Find where the given text appears and provide that cell's center as [x, y] coordinate. 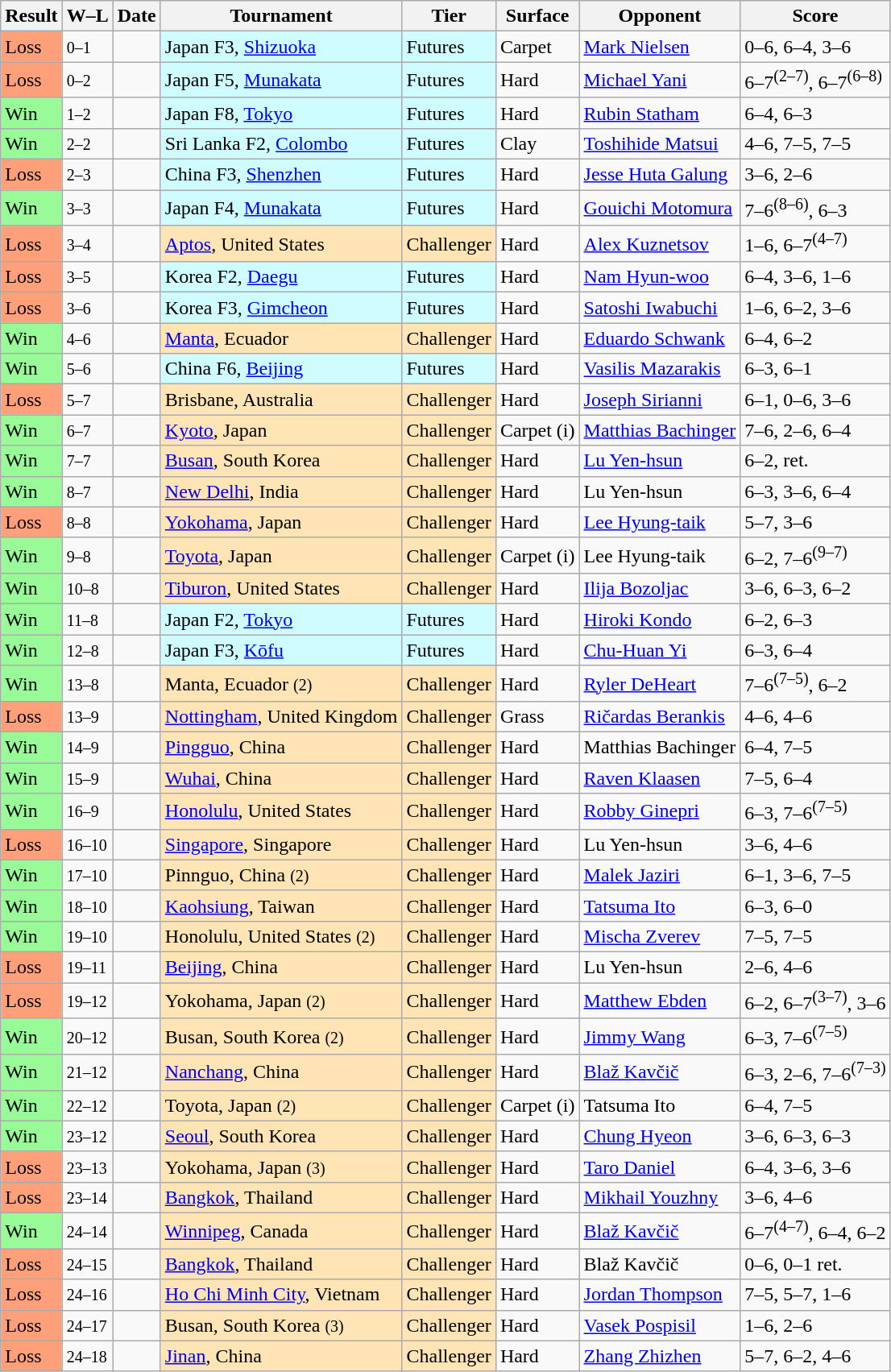
Opponent [660, 16]
Malek Jaziri [660, 875]
Seoul, South Korea [281, 1136]
6–3, 3–6, 6–4 [815, 491]
Yokohama, Japan (3) [281, 1167]
Jordan Thompson [660, 1295]
3–6, 2–6 [815, 175]
24–17 [87, 1325]
6–7(4–7), 6–4, 6–2 [815, 1231]
Grass [537, 717]
6–7(2–7), 6–7(6–8) [815, 81]
18–10 [87, 906]
1–6, 6–2, 3–6 [815, 308]
Japan F3, Shizuoka [281, 47]
2–2 [87, 143]
24–15 [87, 1264]
Aptos, United States [281, 243]
5–7, 3–6 [815, 522]
19–12 [87, 1001]
Gouichi Motomura [660, 208]
China F6, Beijing [281, 369]
Toyota, Japan (2) [281, 1105]
Vasek Pospisil [660, 1325]
4–6, 4–6 [815, 717]
Rubin Statham [660, 113]
3–6, 6–3, 6–3 [815, 1136]
7–5, 5–7, 1–6 [815, 1295]
6–3, 6–0 [815, 906]
Toshihide Matsui [660, 143]
7–6, 2–6, 6–4 [815, 430]
Winnipeg, Canada [281, 1231]
6–1, 3–6, 7–5 [815, 875]
1–2 [87, 113]
1–6, 6–7(4–7) [815, 243]
24–14 [87, 1231]
Busan, South Korea [281, 461]
Jimmy Wang [660, 1036]
2–6, 4–6 [815, 968]
3–3 [87, 208]
4–6, 7–5, 7–5 [815, 143]
21–12 [87, 1073]
Sri Lanka F2, Colombo [281, 143]
23–14 [87, 1197]
Mikhail Youzhny [660, 1197]
22–12 [87, 1105]
Clay [537, 143]
Matthew Ebden [660, 1001]
23–13 [87, 1167]
Tiburon, United States [281, 589]
6–1, 0–6, 3–6 [815, 400]
China F3, Shenzhen [281, 175]
Jinan, China [281, 1356]
16–10 [87, 844]
Nam Hyun-woo [660, 277]
0–6, 0–1 ret. [815, 1264]
16–9 [87, 812]
Carpet [537, 47]
6–4, 6–3 [815, 113]
W–L [87, 16]
Korea F3, Gimcheon [281, 308]
6–2, 6–7(3–7), 3–6 [815, 1001]
19–10 [87, 937]
7–5, 6–4 [815, 778]
1–6, 2–6 [815, 1325]
14–9 [87, 748]
12–8 [87, 650]
Mischa Zverev [660, 937]
6–2, 6–3 [815, 620]
Michael Yani [660, 81]
Busan, South Korea (2) [281, 1036]
Hiroki Kondo [660, 620]
Tournament [281, 16]
Pinnguo, China (2) [281, 875]
Score [815, 16]
Kyoto, Japan [281, 430]
11–8 [87, 620]
20–12 [87, 1036]
Kaohsiung, Taiwan [281, 906]
17–10 [87, 875]
13–8 [87, 683]
6–2, 7–6(9–7) [815, 556]
4–6 [87, 338]
Wuhai, China [281, 778]
Honolulu, United States (2) [281, 937]
Chu-Huan Yi [660, 650]
7–6(7–5), 6–2 [815, 683]
Japan F4, Munakata [281, 208]
15–9 [87, 778]
Raven Klaasen [660, 778]
Jesse Huta Galung [660, 175]
6–3, 2–6, 7–6(7–3) [815, 1073]
Manta, Ecuador (2) [281, 683]
Joseph Sirianni [660, 400]
Japan F8, Tokyo [281, 113]
Korea F2, Daegu [281, 277]
19–11 [87, 968]
Ryler DeHeart [660, 683]
Nottingham, United Kingdom [281, 717]
3–6, 6–3, 6–2 [815, 589]
0–1 [87, 47]
Singapore, Singapore [281, 844]
Japan F3, Kōfu [281, 650]
Vasilis Mazarakis [660, 369]
Tier [449, 16]
Mark Nielsen [660, 47]
Brisbane, Australia [281, 400]
Ričardas Berankis [660, 717]
6–4, 3–6, 3–6 [815, 1167]
0–2 [87, 81]
Eduardo Schwank [660, 338]
Chung Hyeon [660, 1136]
Satoshi Iwabuchi [660, 308]
Date [137, 16]
Zhang Zhizhen [660, 1356]
3–5 [87, 277]
Beijing, China [281, 968]
Nanchang, China [281, 1073]
Ho Chi Minh City, Vietnam [281, 1295]
6–3, 6–1 [815, 369]
Robby Ginepri [660, 812]
Taro Daniel [660, 1167]
24–18 [87, 1356]
0–6, 6–4, 3–6 [815, 47]
7–7 [87, 461]
6–4, 6–2 [815, 338]
7–5, 7–5 [815, 937]
Ilija Bozoljac [660, 589]
Honolulu, United States [281, 812]
24–16 [87, 1295]
6–3, 6–4 [815, 650]
Result [31, 16]
Toyota, Japan [281, 556]
Japan F2, Tokyo [281, 620]
New Delhi, India [281, 491]
7–6(8–6), 6–3 [815, 208]
6–4, 3–6, 1–6 [815, 277]
3–4 [87, 243]
Busan, South Korea (3) [281, 1325]
Yokohama, Japan (2) [281, 1001]
10–8 [87, 589]
3–6 [87, 308]
6–7 [87, 430]
Surface [537, 16]
Japan F5, Munakata [281, 81]
23–12 [87, 1136]
5–6 [87, 369]
Manta, Ecuador [281, 338]
6–2, ret. [815, 461]
5–7, 6–2, 4–6 [815, 1356]
5–7 [87, 400]
2–3 [87, 175]
9–8 [87, 556]
Alex Kuznetsov [660, 243]
8–7 [87, 491]
8–8 [87, 522]
13–9 [87, 717]
Pingguo, China [281, 748]
Yokohama, Japan [281, 522]
